Output the (X, Y) coordinate of the center of the cell containing the given text.  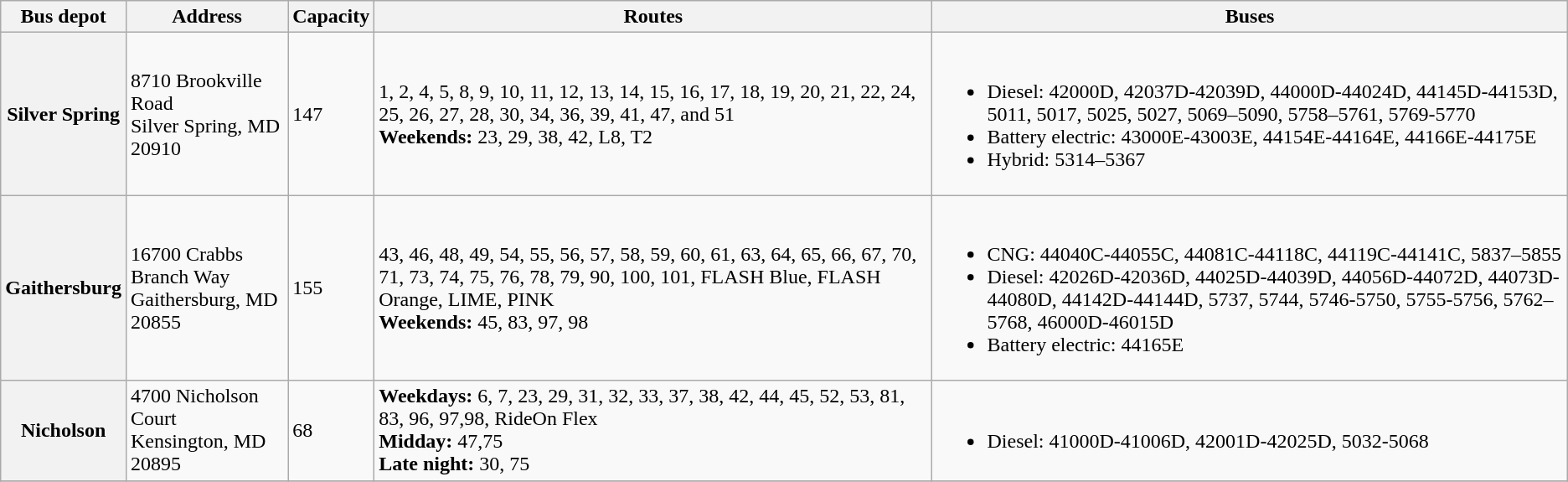
Gaithersburg (64, 288)
Capacity (332, 17)
Buses (1250, 17)
68 (332, 431)
155 (332, 288)
4700 Nicholson CourtKensington, MD 20895 (206, 431)
Bus depot (64, 17)
Diesel: 41000D-41006D, 42001D-42025D, 5032-5068 (1250, 431)
Address (206, 17)
16700 Crabbs Branch WayGaithersburg, MD 20855 (206, 288)
Weekdays: 6, 7, 23, 29, 31, 32, 33, 37, 38, 42, 44, 45, 52, 53, 81, 83, 96, 97,98, RideOn FlexMidday: 47,75Late night: 30, 75 (653, 431)
Silver Spring (64, 114)
Nicholson (64, 431)
Routes (653, 17)
8710 Brookville RoadSilver Spring, MD 20910 (206, 114)
147 (332, 114)
